Detect which cell encompasses the target text, then output its (X, Y) center coordinate. 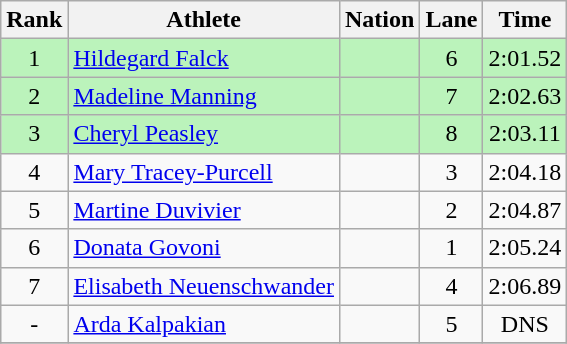
Martine Duvivier (204, 210)
Madeline Manning (204, 96)
Arda Kalpakian (204, 324)
2:05.24 (525, 248)
2:01.52 (525, 58)
Athlete (204, 20)
Hildegard Falck (204, 58)
Elisabeth Neuenschwander (204, 286)
2:04.87 (525, 210)
Mary Tracey-Purcell (204, 172)
2:04.18 (525, 172)
8 (452, 134)
Rank (34, 20)
Cheryl Peasley (204, 134)
Donata Govoni (204, 248)
Time (525, 20)
DNS (525, 324)
Nation (379, 20)
Lane (452, 20)
2:03.11 (525, 134)
2:06.89 (525, 286)
2:02.63 (525, 96)
- (34, 324)
